Locate the cell with the specified text and output its [X, Y] center coordinate. 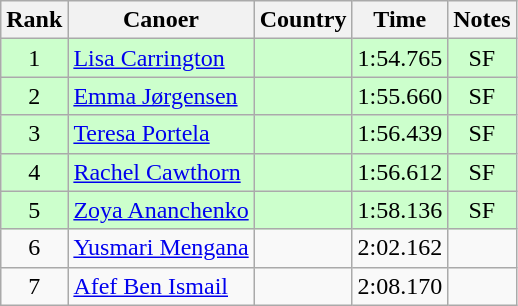
1 [34, 58]
5 [34, 210]
2:08.170 [400, 286]
Teresa Portela [161, 134]
Canoer [161, 20]
1:56.439 [400, 134]
Rachel Cawthorn [161, 172]
1:56.612 [400, 172]
Afef Ben Ismail [161, 286]
1:58.136 [400, 210]
2 [34, 96]
Notes [482, 20]
Yusmari Mengana [161, 248]
Emma Jørgensen [161, 96]
3 [34, 134]
Time [400, 20]
6 [34, 248]
Zoya Ananchenko [161, 210]
1:55.660 [400, 96]
Country [303, 20]
Lisa Carrington [161, 58]
Rank [34, 20]
1:54.765 [400, 58]
7 [34, 286]
2:02.162 [400, 248]
4 [34, 172]
